Capture the cell that displays the provided text and extract its [x, y] central coordinate. 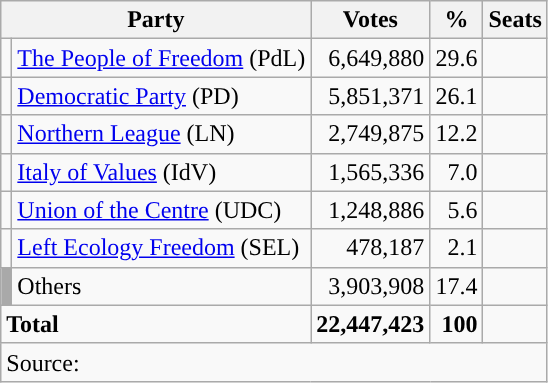
1,565,336 [370, 172]
Northern League (LN) [162, 134]
Total [156, 324]
22,447,423 [370, 324]
Union of the Centre (UDC) [162, 210]
The People of Freedom (PdL) [162, 58]
2.1 [456, 248]
Source: [274, 362]
1,248,886 [370, 210]
5.6 [456, 210]
Italy of Values (IdV) [162, 172]
% [456, 20]
Others [162, 286]
2,749,875 [370, 134]
Seats [515, 20]
478,187 [370, 248]
100 [456, 324]
Party [156, 20]
7.0 [456, 172]
6,649,880 [370, 58]
12.2 [456, 134]
17.4 [456, 286]
Democratic Party (PD) [162, 96]
5,851,371 [370, 96]
26.1 [456, 96]
3,903,908 [370, 286]
29.6 [456, 58]
Votes [370, 20]
Left Ecology Freedom (SEL) [162, 248]
